Return (X, Y) of the center of cell containing provided text 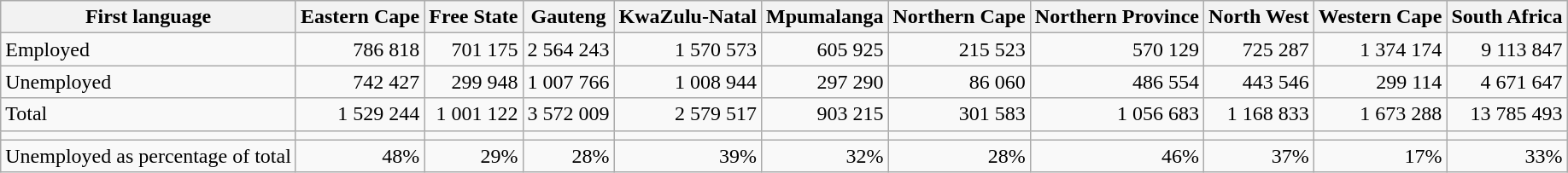
1 056 683 (1117, 114)
297 290 (824, 82)
North West (1259, 17)
Unemployed (149, 82)
37% (1259, 156)
Employed (149, 49)
Mpumalanga (824, 17)
1 570 573 (687, 49)
2 564 243 (569, 49)
39% (687, 156)
Total (149, 114)
1 374 174 (1380, 49)
301 583 (959, 114)
Free State (473, 17)
32% (824, 156)
13 785 493 (1507, 114)
Western Cape (1380, 17)
17% (1380, 156)
742 427 (360, 82)
48% (360, 156)
1 673 288 (1380, 114)
2 579 517 (687, 114)
701 175 (473, 49)
1 168 833 (1259, 114)
Gauteng (569, 17)
1 007 766 (569, 82)
1 008 944 (687, 82)
570 129 (1117, 49)
9 113 847 (1507, 49)
33% (1507, 156)
725 287 (1259, 49)
First language (149, 17)
299 948 (473, 82)
903 215 (824, 114)
3 572 009 (569, 114)
Northern Province (1117, 17)
486 554 (1117, 82)
443 546 (1259, 82)
46% (1117, 156)
86 060 (959, 82)
South Africa (1507, 17)
215 523 (959, 49)
KwaZulu-Natal (687, 17)
1 001 122 (473, 114)
29% (473, 156)
299 114 (1380, 82)
Northern Cape (959, 17)
Eastern Cape (360, 17)
786 818 (360, 49)
605 925 (824, 49)
Unemployed as percentage of total (149, 156)
1 529 244 (360, 114)
4 671 647 (1507, 82)
